For the text-containing cell, return its midpoint in [X, Y] coordinate format. 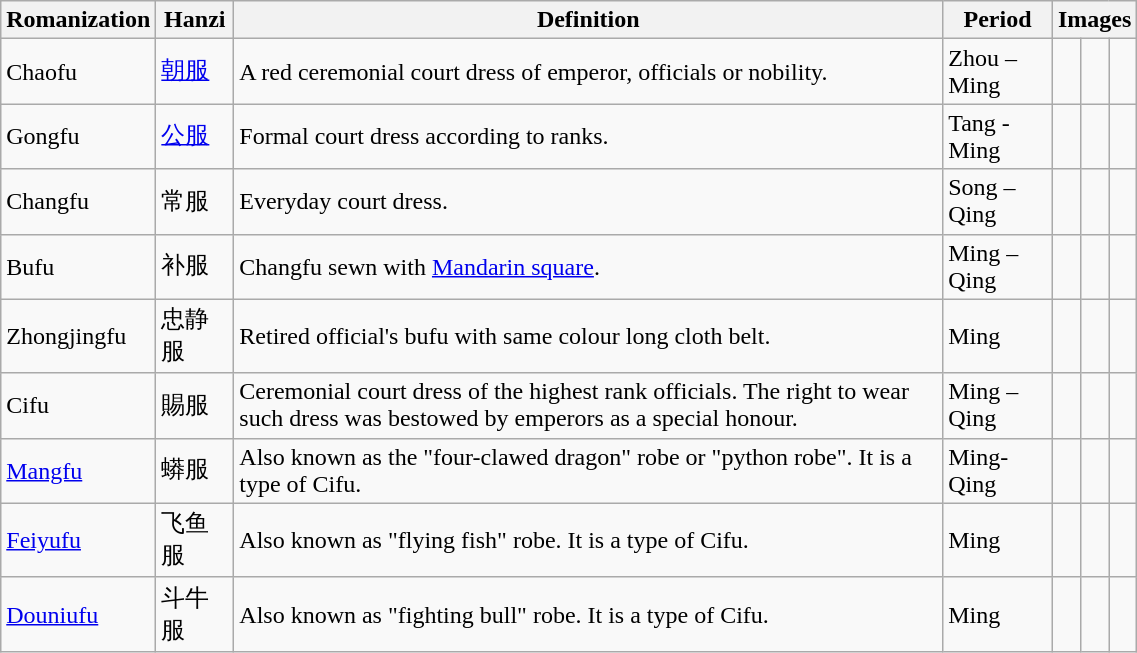
朝服 [195, 72]
Cifu [78, 406]
Chaofu [78, 72]
Feiyufu [78, 540]
Period [998, 20]
Tang - Ming [998, 136]
Also known as "fighting bull" robe. It is a type of Cifu. [588, 614]
补服 [195, 266]
Everyday court dress. [588, 202]
Changfu sewn with Mandarin square. [588, 266]
Retired official's bufu with same colour long cloth belt. [588, 336]
斗牛服 [195, 614]
常服 [195, 202]
Changfu [78, 202]
蟒服 [195, 470]
Douniufu [78, 614]
Romanization [78, 20]
A red ceremonial court dress of emperor, officials or nobility. [588, 72]
Mangfu [78, 470]
Ming-Qing [998, 470]
Hanzi [195, 20]
公服 [195, 136]
Definition [588, 20]
Also known as "flying fish" robe. It is a type of Cifu. [588, 540]
忠静服 [195, 336]
Zhou – Ming [998, 72]
Bufu [78, 266]
Images [1094, 20]
Also known as the "four-clawed dragon" robe or "python robe". It is a type of Cifu. [588, 470]
賜服 [195, 406]
Zhongjingfu [78, 336]
Gongfu [78, 136]
Song – Qing [998, 202]
飞鱼服 [195, 540]
Ceremonial court dress of the highest rank officials. The right to wear such dress was bestowed by emperors as a special honour. [588, 406]
Formal court dress according to ranks. [588, 136]
